Find where the given text appears and provide that cell's center as (x, y) coordinate. 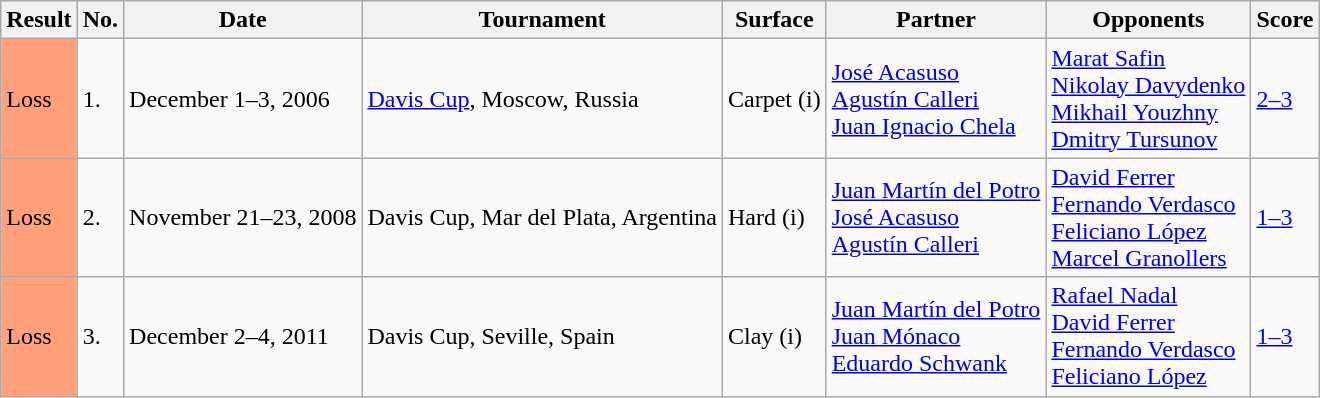
Davis Cup, Moscow, Russia (542, 98)
Rafael Nadal David Ferrer Fernando Verdasco Feliciano López (1148, 336)
3. (100, 336)
Marat Safin Nikolay Davydenko Mikhail Youzhny Dmitry Tursunov (1148, 98)
Surface (774, 20)
Juan Martín del Potro Juan Mónaco Eduardo Schwank (936, 336)
Date (243, 20)
Davis Cup, Mar del Plata, Argentina (542, 218)
Score (1285, 20)
Tournament (542, 20)
December 1–3, 2006 (243, 98)
Davis Cup, Seville, Spain (542, 336)
November 21–23, 2008 (243, 218)
Partner (936, 20)
Clay (i) (774, 336)
2. (100, 218)
Opponents (1148, 20)
2–3 (1285, 98)
Hard (i) (774, 218)
Carpet (i) (774, 98)
Juan Martín del Potro José Acasuso Agustín Calleri (936, 218)
No. (100, 20)
David Ferrer Fernando Verdasco Feliciano López Marcel Granollers (1148, 218)
José Acasuso Agustín Calleri Juan Ignacio Chela (936, 98)
December 2–4, 2011 (243, 336)
Result (39, 20)
1. (100, 98)
